From the cell containing the given text, extract its center point as (x, y) coordinate. 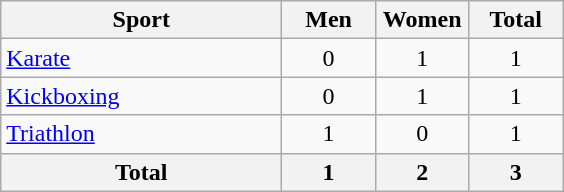
Triathlon (142, 134)
Women (422, 20)
2 (422, 172)
Men (329, 20)
Kickboxing (142, 96)
Sport (142, 20)
3 (516, 172)
Karate (142, 58)
